For the text-containing cell, return its midpoint in [X, Y] coordinate format. 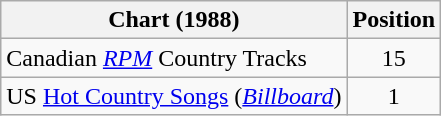
Canadian RPM Country Tracks [174, 58]
1 [394, 96]
Position [394, 20]
US Hot Country Songs (Billboard) [174, 96]
Chart (1988) [174, 20]
15 [394, 58]
